Determine the [X, Y] coordinate at the center of the cell enclosing the given text.  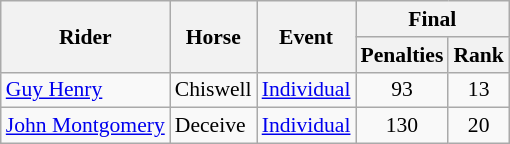
Rank [478, 55]
Final [432, 19]
Penalties [402, 55]
Rider [86, 36]
20 [478, 126]
130 [402, 126]
Deceive [214, 126]
Guy Henry [86, 90]
93 [402, 90]
John Montgomery [86, 126]
Event [306, 36]
Chiswell [214, 90]
13 [478, 90]
Horse [214, 36]
